Identify which cell holds the provided text, then report its [x, y] central coordinate. 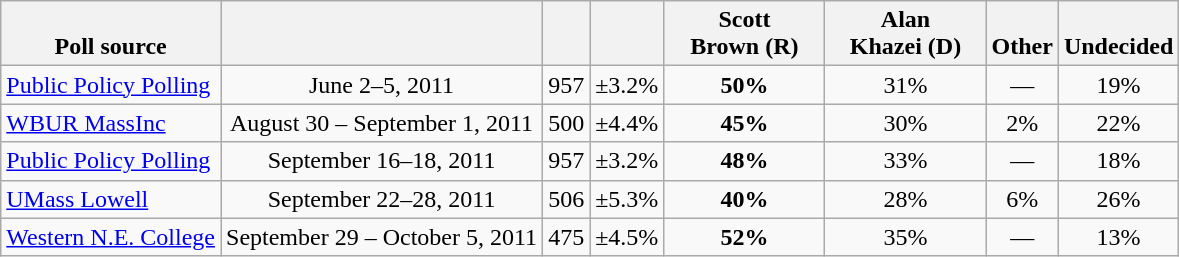
48% [744, 161]
September 29 – October 5, 2011 [381, 237]
AlanKhazei (D) [906, 34]
13% [1118, 237]
±4.4% [627, 123]
40% [744, 199]
Western N.E. College [111, 237]
±4.5% [627, 237]
22% [1118, 123]
18% [1118, 161]
500 [566, 123]
6% [1022, 199]
±5.3% [627, 199]
35% [906, 237]
28% [906, 199]
Other [1022, 34]
45% [744, 123]
WBUR MassInc [111, 123]
June 2–5, 2011 [381, 85]
52% [744, 237]
50% [744, 85]
ScottBrown (R) [744, 34]
Poll source [111, 34]
September 16–18, 2011 [381, 161]
Undecided [1118, 34]
31% [906, 85]
August 30 – September 1, 2011 [381, 123]
33% [906, 161]
2% [1022, 123]
September 22–28, 2011 [381, 199]
UMass Lowell [111, 199]
475 [566, 237]
30% [906, 123]
506 [566, 199]
19% [1118, 85]
26% [1118, 199]
